Extract the [X, Y] coordinate from the center of the cell holding the provided text.  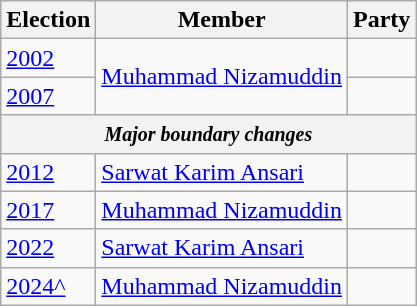
Party [382, 20]
2002 [48, 58]
Major boundary changes [208, 134]
2022 [48, 248]
2012 [48, 172]
2007 [48, 96]
2024^ [48, 286]
Member [222, 20]
2017 [48, 210]
Election [48, 20]
